Return (x, y) of the center of cell containing provided text 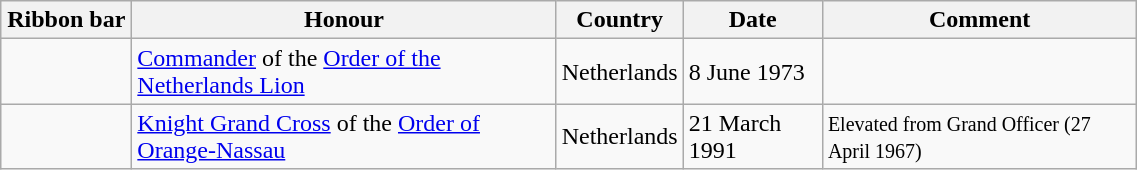
Commander of the Order of the Netherlands Lion (344, 72)
Ribbon bar (66, 20)
Elevated from Grand Officer (27 April 1967) (979, 136)
Honour (344, 20)
Date (752, 20)
Country (620, 20)
Knight Grand Cross of the Order of Orange-Nassau (344, 136)
Comment (979, 20)
21 March 1991 (752, 136)
8 June 1973 (752, 72)
